Find where the given text appears and provide that cell's center as (x, y) coordinate. 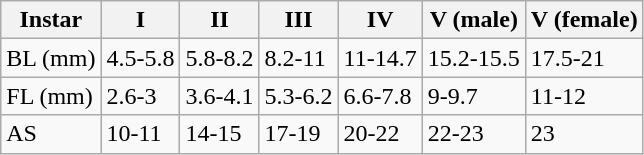
5.3-6.2 (298, 96)
V (male) (474, 20)
6.6-7.8 (380, 96)
I (140, 20)
IV (380, 20)
Instar (51, 20)
V (female) (584, 20)
17.5-21 (584, 58)
22-23 (474, 134)
9-9.7 (474, 96)
2.6-3 (140, 96)
FL (mm) (51, 96)
20-22 (380, 134)
8.2-11 (298, 58)
AS (51, 134)
11-14.7 (380, 58)
23 (584, 134)
14-15 (220, 134)
17-19 (298, 134)
5.8-8.2 (220, 58)
4.5-5.8 (140, 58)
15.2-15.5 (474, 58)
III (298, 20)
11-12 (584, 96)
BL (mm) (51, 58)
II (220, 20)
3.6-4.1 (220, 96)
10-11 (140, 134)
